Capture the cell that displays the provided text and extract its [X, Y] central coordinate. 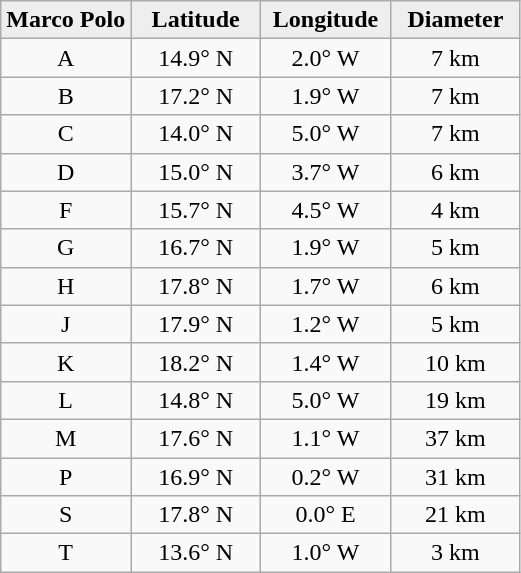
B [66, 96]
16.7° N [196, 248]
16.9° N [196, 477]
15.0° N [196, 172]
D [66, 172]
H [66, 286]
21 km [455, 515]
17.2° N [196, 96]
4 km [455, 210]
10 km [455, 362]
G [66, 248]
2.0° W [326, 58]
18.2° N [196, 362]
13.6° N [196, 553]
17.9° N [196, 324]
C [66, 134]
K [66, 362]
Latitude [196, 20]
1.1° W [326, 438]
F [66, 210]
1.7° W [326, 286]
1.0° W [326, 553]
4.5° W [326, 210]
0.0° E [326, 515]
P [66, 477]
L [66, 400]
14.0° N [196, 134]
1.2° W [326, 324]
14.9° N [196, 58]
T [66, 553]
Longitude [326, 20]
1.4° W [326, 362]
37 km [455, 438]
31 km [455, 477]
S [66, 515]
M [66, 438]
17.6° N [196, 438]
3.7° W [326, 172]
14.8° N [196, 400]
J [66, 324]
0.2° W [326, 477]
Diameter [455, 20]
15.7° N [196, 210]
3 km [455, 553]
19 km [455, 400]
Marco Polo [66, 20]
A [66, 58]
